Pinpoint the cell where the given text exists, returning its (x, y) midpoint coordinate. 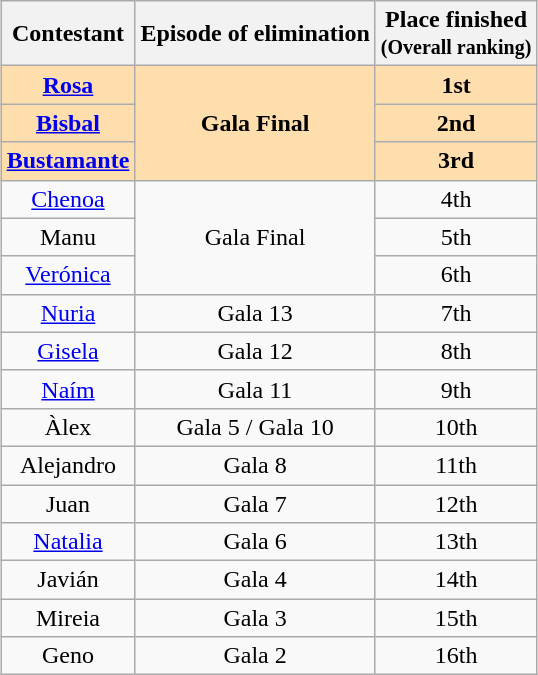
Nuria (68, 313)
Gala 11 (255, 389)
Bisbal (68, 123)
Naím (68, 389)
Geno (68, 656)
8th (456, 351)
Alejandro (68, 465)
Contestant (68, 34)
5th (456, 237)
Gala 3 (255, 618)
9th (456, 389)
Gala 2 (255, 656)
Episode of elimination (255, 34)
12th (456, 503)
6th (456, 275)
13th (456, 542)
Àlex (68, 427)
Rosa (68, 85)
11th (456, 465)
14th (456, 580)
Verónica (68, 275)
15th (456, 618)
1st (456, 85)
Gisela (68, 351)
4th (456, 199)
Chenoa (68, 199)
Gala 7 (255, 503)
3rd (456, 161)
7th (456, 313)
Juan (68, 503)
Gala 8 (255, 465)
10th (456, 427)
Mireia (68, 618)
Natalia (68, 542)
Gala 13 (255, 313)
Gala 4 (255, 580)
Javián (68, 580)
Place finished(Overall ranking) (456, 34)
16th (456, 656)
Gala 12 (255, 351)
Gala 6 (255, 542)
Gala 5 / Gala 10 (255, 427)
2nd (456, 123)
Manu (68, 237)
Bustamante (68, 161)
